Locate the cell with the specified text and output its (X, Y) center coordinate. 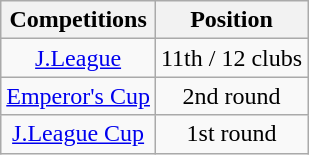
Competitions (78, 20)
Emperor's Cup (78, 96)
11th / 12 clubs (231, 58)
J.League (78, 58)
2nd round (231, 96)
Position (231, 20)
J.League Cup (78, 134)
1st round (231, 134)
